Return [X, Y] of the center of cell containing provided text 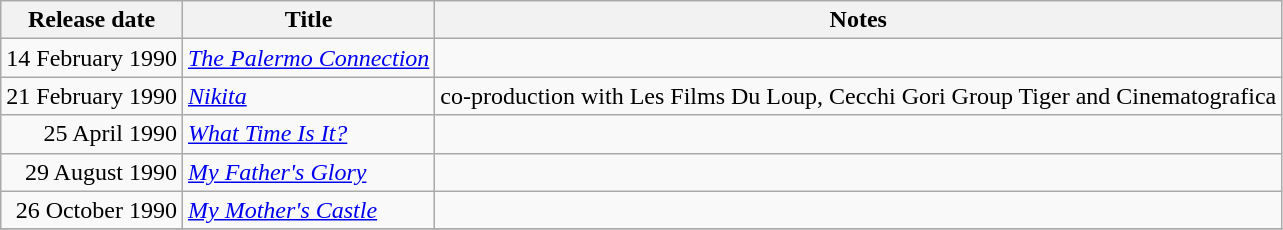
25 April 1990 [92, 134]
My Mother's Castle [308, 210]
The Palermo Connection [308, 58]
My Father's Glory [308, 172]
Release date [92, 20]
29 August 1990 [92, 172]
Nikita [308, 96]
14 February 1990 [92, 58]
26 October 1990 [92, 210]
21 February 1990 [92, 96]
Notes [858, 20]
co-production with Les Films Du Loup, Cecchi Gori Group Tiger and Cinematografica [858, 96]
Title [308, 20]
What Time Is It? [308, 134]
